Locate the cell with the specified text and output its [X, Y] center coordinate. 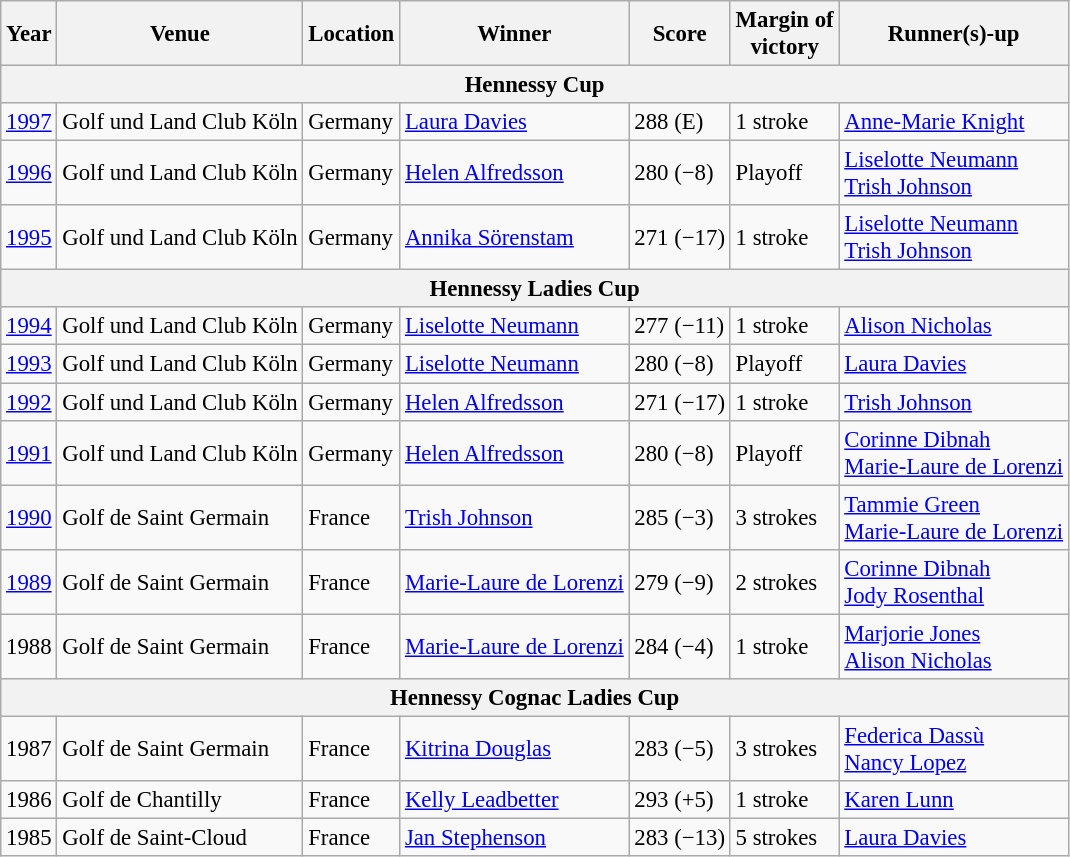
Margin ofvictory [784, 34]
288 (E) [680, 122]
Hennessy Ladies Cup [535, 289]
Jan Stephenson [514, 837]
293 (+5) [680, 800]
Location [352, 34]
1995 [29, 238]
Annika Sörenstam [514, 238]
285 (−3) [680, 518]
Tammie Green Marie-Laure de Lorenzi [954, 518]
1996 [29, 174]
Corinne Dibnah Jody Rosenthal [954, 582]
Hennessy Cup [535, 85]
Alison Nicholas [954, 327]
Golf de Chantilly [180, 800]
1994 [29, 327]
1997 [29, 122]
284 (−4) [680, 646]
279 (−9) [680, 582]
Year [29, 34]
Hennessy Cognac Ladies Cup [535, 698]
1992 [29, 402]
1993 [29, 364]
Marjorie Jones Alison Nicholas [954, 646]
283 (−5) [680, 748]
Winner [514, 34]
1991 [29, 452]
Kitrina Douglas [514, 748]
1985 [29, 837]
Score [680, 34]
Venue [180, 34]
277 (−11) [680, 327]
1986 [29, 800]
283 (−13) [680, 837]
Runner(s)-up [954, 34]
Federica Dassù Nancy Lopez [954, 748]
1990 [29, 518]
Kelly Leadbetter [514, 800]
Anne-Marie Knight [954, 122]
5 strokes [784, 837]
1987 [29, 748]
Karen Lunn [954, 800]
1989 [29, 582]
2 strokes [784, 582]
1988 [29, 646]
Golf de Saint-Cloud [180, 837]
Corinne Dibnah Marie-Laure de Lorenzi [954, 452]
